Find where the given text appears and provide that cell's center as [x, y] coordinate. 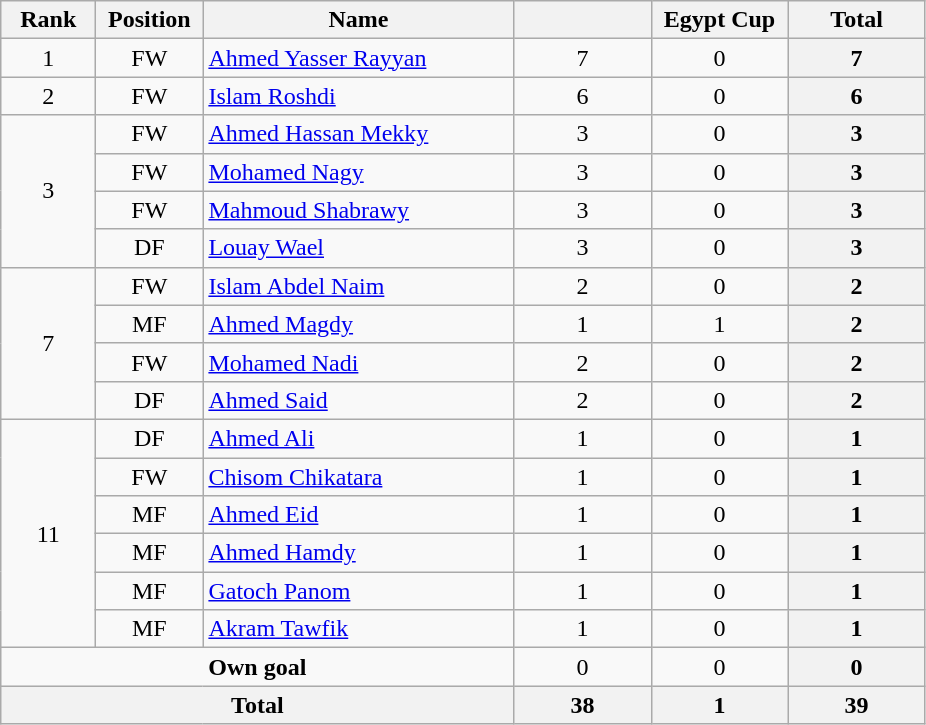
Ahmed Yasser Rayyan [358, 58]
11 [48, 533]
38 [582, 705]
Ahmed Hamdy [358, 553]
Akram Tawfik [358, 629]
Islam Abdel Naim [358, 286]
Islam Roshdi [358, 96]
Name [358, 20]
Ahmed Said [358, 400]
Chisom Chikatara [358, 477]
Mohamed Nagy [358, 172]
Gatoch Panom [358, 591]
Mahmoud Shabrawy [358, 210]
Mohamed Nadi [358, 362]
Egypt Cup [720, 20]
Ahmed Ali [358, 438]
Ahmed Magdy [358, 324]
Louay Wael [358, 248]
Rank [48, 20]
Ahmed Eid [358, 515]
Own goal [258, 667]
Position [150, 20]
Ahmed Hassan Mekky [358, 134]
39 [856, 705]
